Scan for the cell matching the given text and deliver its (X, Y) coordinate at center. 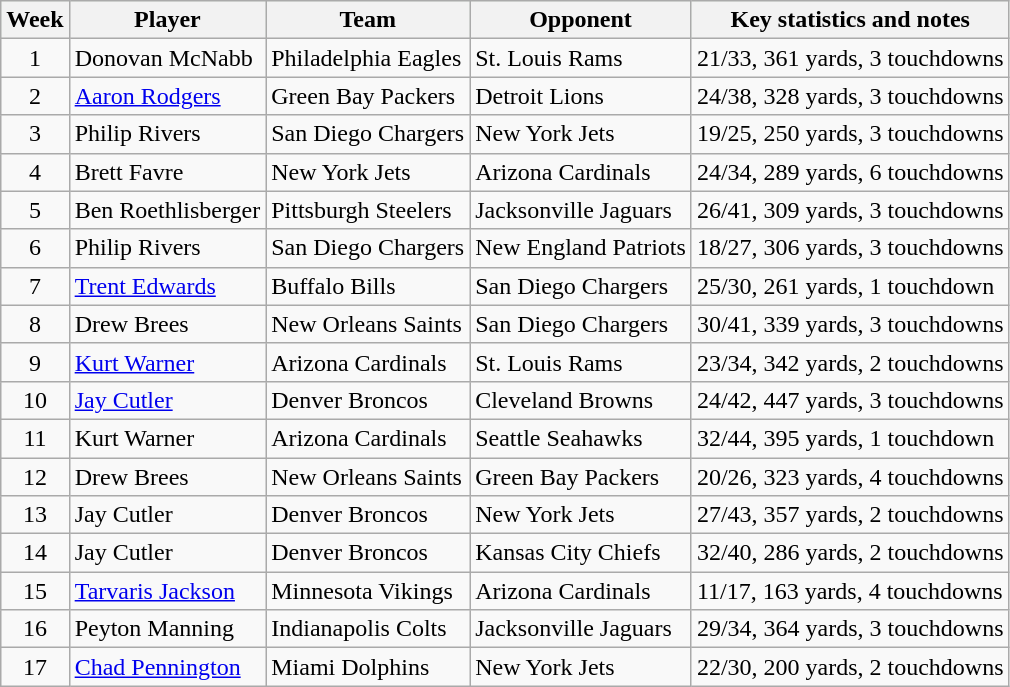
4 (35, 172)
22/30, 200 yards, 2 touchdowns (850, 667)
13 (35, 515)
Team (368, 20)
Aaron Rodgers (168, 96)
23/34, 342 yards, 2 touchdowns (850, 362)
Tarvaris Jackson (168, 591)
Cleveland Browns (581, 400)
Seattle Seahawks (581, 438)
Ben Roethlisberger (168, 210)
32/44, 395 yards, 1 touchdown (850, 438)
3 (35, 134)
6 (35, 248)
Player (168, 20)
17 (35, 667)
Key statistics and notes (850, 20)
12 (35, 477)
11 (35, 438)
Donovan McNabb (168, 58)
20/26, 323 yards, 4 touchdowns (850, 477)
19/25, 250 yards, 3 touchdowns (850, 134)
15 (35, 591)
8 (35, 324)
24/42, 447 yards, 3 touchdowns (850, 400)
Miami Dolphins (368, 667)
24/34, 289 yards, 6 touchdowns (850, 172)
25/30, 261 yards, 1 touchdown (850, 286)
Philadelphia Eagles (368, 58)
Brett Favre (168, 172)
27/43, 357 yards, 2 touchdowns (850, 515)
1 (35, 58)
9 (35, 362)
5 (35, 210)
10 (35, 400)
Pittsburgh Steelers (368, 210)
18/27, 306 yards, 3 touchdowns (850, 248)
Opponent (581, 20)
Week (35, 20)
11/17, 163 yards, 4 touchdowns (850, 591)
21/33, 361 yards, 3 touchdowns (850, 58)
2 (35, 96)
Buffalo Bills (368, 286)
29/34, 364 yards, 3 touchdowns (850, 629)
32/40, 286 yards, 2 touchdowns (850, 553)
Indianapolis Colts (368, 629)
Peyton Manning (168, 629)
30/41, 339 yards, 3 touchdowns (850, 324)
Detroit Lions (581, 96)
Chad Pennington (168, 667)
14 (35, 553)
Kansas City Chiefs (581, 553)
New England Patriots (581, 248)
24/38, 328 yards, 3 touchdowns (850, 96)
Trent Edwards (168, 286)
16 (35, 629)
26/41, 309 yards, 3 touchdowns (850, 210)
7 (35, 286)
Minnesota Vikings (368, 591)
